Output the [x, y] coordinate of the center of the cell containing the given text.  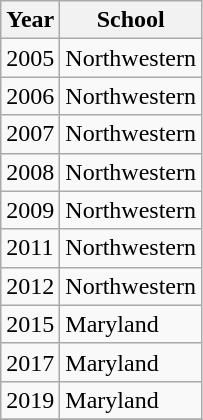
2017 [30, 362]
Year [30, 20]
School [131, 20]
2012 [30, 286]
2015 [30, 324]
2006 [30, 96]
2009 [30, 210]
2007 [30, 134]
2008 [30, 172]
2019 [30, 400]
2011 [30, 248]
2005 [30, 58]
